Provide the (X, Y) coordinate of the cell's center where the given text is located.  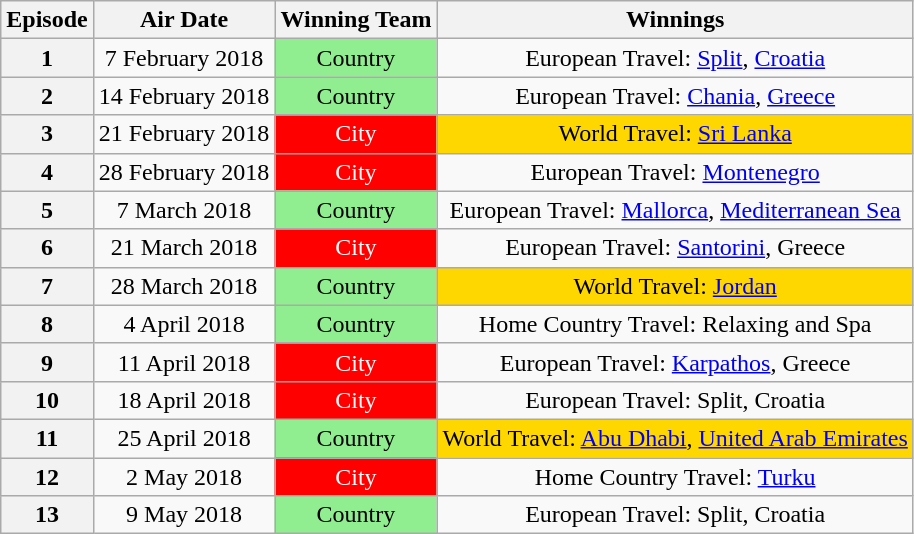
European Travel: Karpathos, Greece (675, 362)
21 March 2018 (184, 248)
7 March 2018 (184, 210)
8 (47, 324)
14 February 2018 (184, 96)
21 February 2018 (184, 134)
5 (47, 210)
Winning Team (356, 20)
28 February 2018 (184, 172)
13 (47, 515)
1 (47, 58)
2 (47, 96)
Home Country Travel: Relaxing and Spa (675, 324)
World Travel: Jordan (675, 286)
12 (47, 477)
World Travel: Sri Lanka (675, 134)
11 April 2018 (184, 362)
18 April 2018 (184, 400)
6 (47, 248)
28 March 2018 (184, 286)
25 April 2018 (184, 438)
European Travel: Chania, Greece (675, 96)
4 April 2018 (184, 324)
7 (47, 286)
9 (47, 362)
European Travel: Mallorca, Mediterranean Sea (675, 210)
3 (47, 134)
Episode (47, 20)
Winnings (675, 20)
2 May 2018 (184, 477)
7 February 2018 (184, 58)
11 (47, 438)
European Travel: Santorini, Greece (675, 248)
4 (47, 172)
European Travel: Montenegro (675, 172)
10 (47, 400)
Home Country Travel: Turku (675, 477)
World Travel: Abu Dhabi, United Arab Emirates (675, 438)
Air Date (184, 20)
9 May 2018 (184, 515)
